For the text-containing cell, return its midpoint in [x, y] coordinate format. 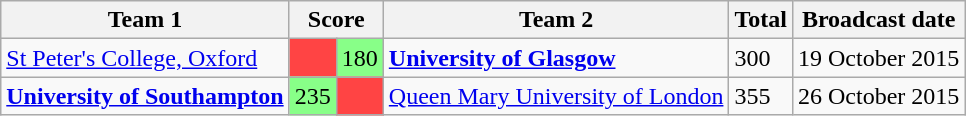
19 October 2015 [878, 58]
180 [360, 58]
Team 1 [145, 20]
Queen Mary University of London [556, 96]
Total [761, 20]
235 [312, 96]
Score [336, 20]
300 [761, 58]
University of Southampton [145, 96]
Team 2 [556, 20]
Broadcast date [878, 20]
University of Glasgow [556, 58]
St Peter's College, Oxford [145, 58]
355 [761, 96]
26 October 2015 [878, 96]
